Capture the cell that displays the provided text and extract its (x, y) central coordinate. 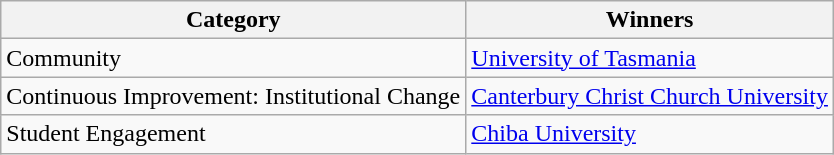
Winners (650, 20)
Category (234, 20)
Student Engagement (234, 134)
Continuous Improvement: Institutional Change (234, 96)
Chiba University (650, 134)
University of Tasmania (650, 58)
Canterbury Christ Church University (650, 96)
Community (234, 58)
